Scan for the cell matching the given text and deliver its [x, y] coordinate at center. 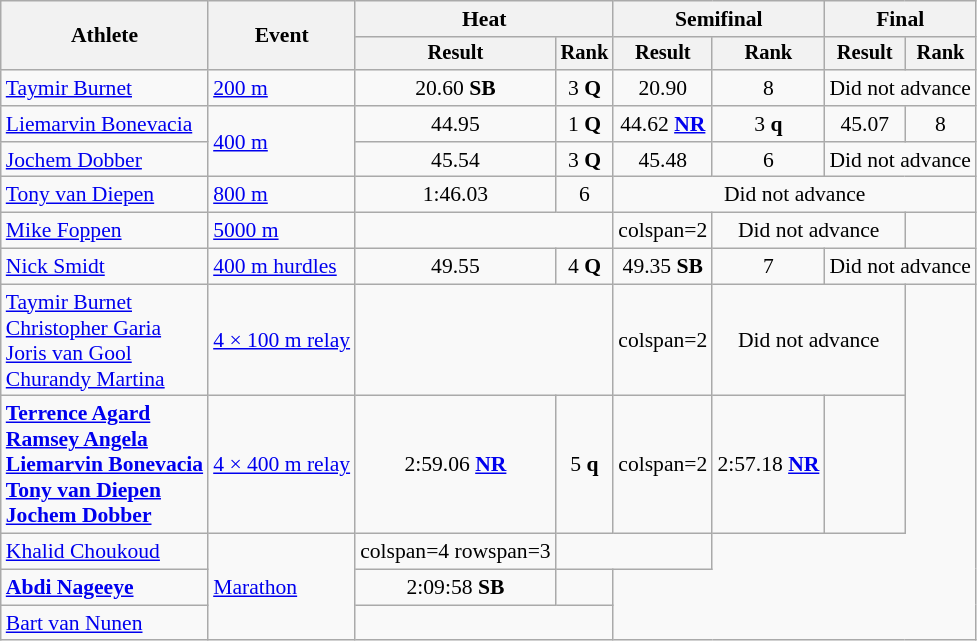
Mike Foppen [104, 231]
Khalid Choukoud [104, 552]
Semifinal [718, 19]
5 q [585, 465]
200 m [282, 88]
400 m hurdles [282, 267]
49.55 [456, 267]
4 × 100 m relay [282, 340]
3 q [768, 124]
Taymir Burnet [104, 88]
Abdi Nageeye [104, 588]
Final [900, 19]
4 Q [585, 267]
Taymir BurnetChristopher GariaJoris van GoolChurandy Martina [104, 340]
400 m [282, 142]
20.60 SB [456, 88]
7 [768, 267]
49.35 SB [662, 267]
44.95 [456, 124]
Terrence AgardRamsey AngelaLiemarvin Bonevacia Tony van DiepenJochem Dobber [104, 465]
Marathon [282, 588]
Athlete [104, 36]
5000 m [282, 231]
Liemarvin Bonevacia [104, 124]
1 Q [585, 124]
1:46.03 [456, 195]
Tony van Diepen [104, 195]
2:59.06 NR [456, 465]
44.62 NR [662, 124]
2:57.18 NR [768, 465]
20.90 [662, 88]
800 m [282, 195]
Jochem Dobber [104, 160]
45.54 [456, 160]
Heat [484, 19]
45.07 [864, 124]
Nick Smidt [104, 267]
Bart van Nunen [104, 623]
4 × 400 m relay [282, 465]
2:09:58 SB [456, 588]
colspan=4 rowspan=3 [456, 552]
45.48 [662, 160]
Event [282, 36]
